Find where the given text appears and provide that cell's center as [X, Y] coordinate. 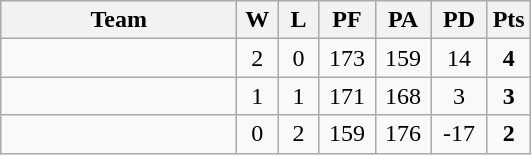
168 [403, 96]
176 [403, 134]
PD [459, 20]
-17 [459, 134]
14 [459, 58]
PF [347, 20]
Team [119, 20]
4 [508, 58]
Pts [508, 20]
PA [403, 20]
L [298, 20]
171 [347, 96]
173 [347, 58]
W [258, 20]
